For the text-containing cell, return its midpoint in (X, Y) coordinate format. 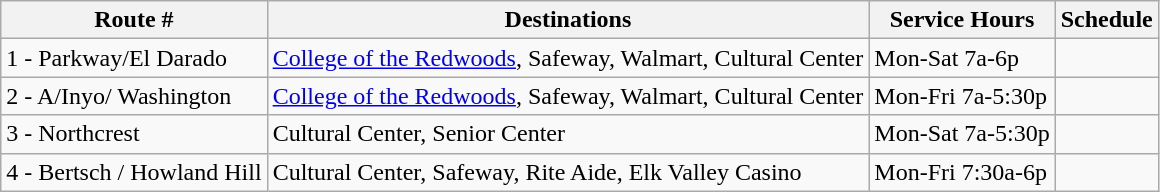
4 - Bertsch / Howland Hill (134, 172)
Mon-Sat 7a-6p (962, 58)
Mon-Sat 7a-5:30p (962, 134)
1 - Parkway/El Darado (134, 58)
Mon-Fri 7:30a-6p (962, 172)
Destinations (568, 20)
Mon-Fri 7a-5:30p (962, 96)
Cultural Center, Senior Center (568, 134)
Route # (134, 20)
Schedule (1106, 20)
Service Hours (962, 20)
2 - A/Inyo/ Washington (134, 96)
Cultural Center, Safeway, Rite Aide, Elk Valley Casino (568, 172)
3 - Northcrest (134, 134)
